For the text-containing cell, return its midpoint in (x, y) coordinate format. 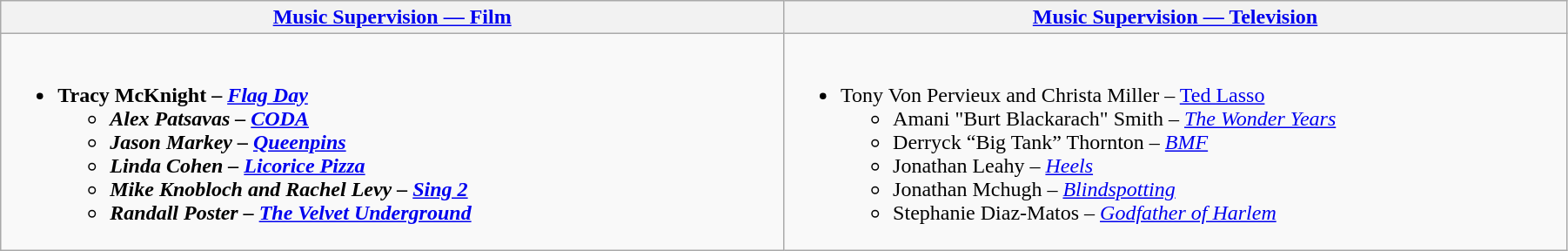
Music Supervision — Television (1176, 17)
Music Supervision — Film (392, 17)
